Provide the (X, Y) coordinate of the cell's center where the given text is located.  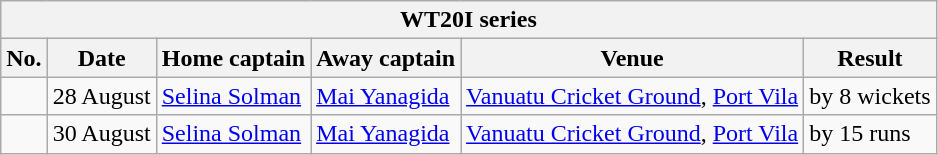
Result (870, 58)
WT20I series (468, 20)
Home captain (233, 58)
by 8 wickets (870, 96)
Date (102, 58)
by 15 runs (870, 134)
30 August (102, 134)
No. (24, 58)
Venue (632, 58)
Away captain (386, 58)
28 August (102, 96)
